Return the [x, y] coordinate for the center point of the cell that contains the specified text.  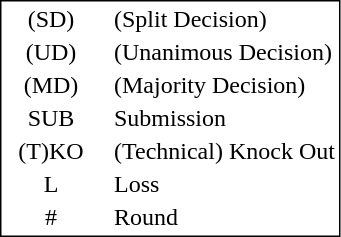
(Majority Decision) [224, 85]
(T)KO [50, 151]
# [50, 217]
(UD) [50, 53]
(Split Decision) [224, 19]
Submission [224, 119]
SUB [50, 119]
(MD) [50, 85]
Loss [224, 185]
(Technical) Knock Out [224, 151]
(SD) [50, 19]
Round [224, 217]
L [50, 185]
(Unanimous Decision) [224, 53]
